Scan for the cell matching the given text and deliver its [x, y] coordinate at center. 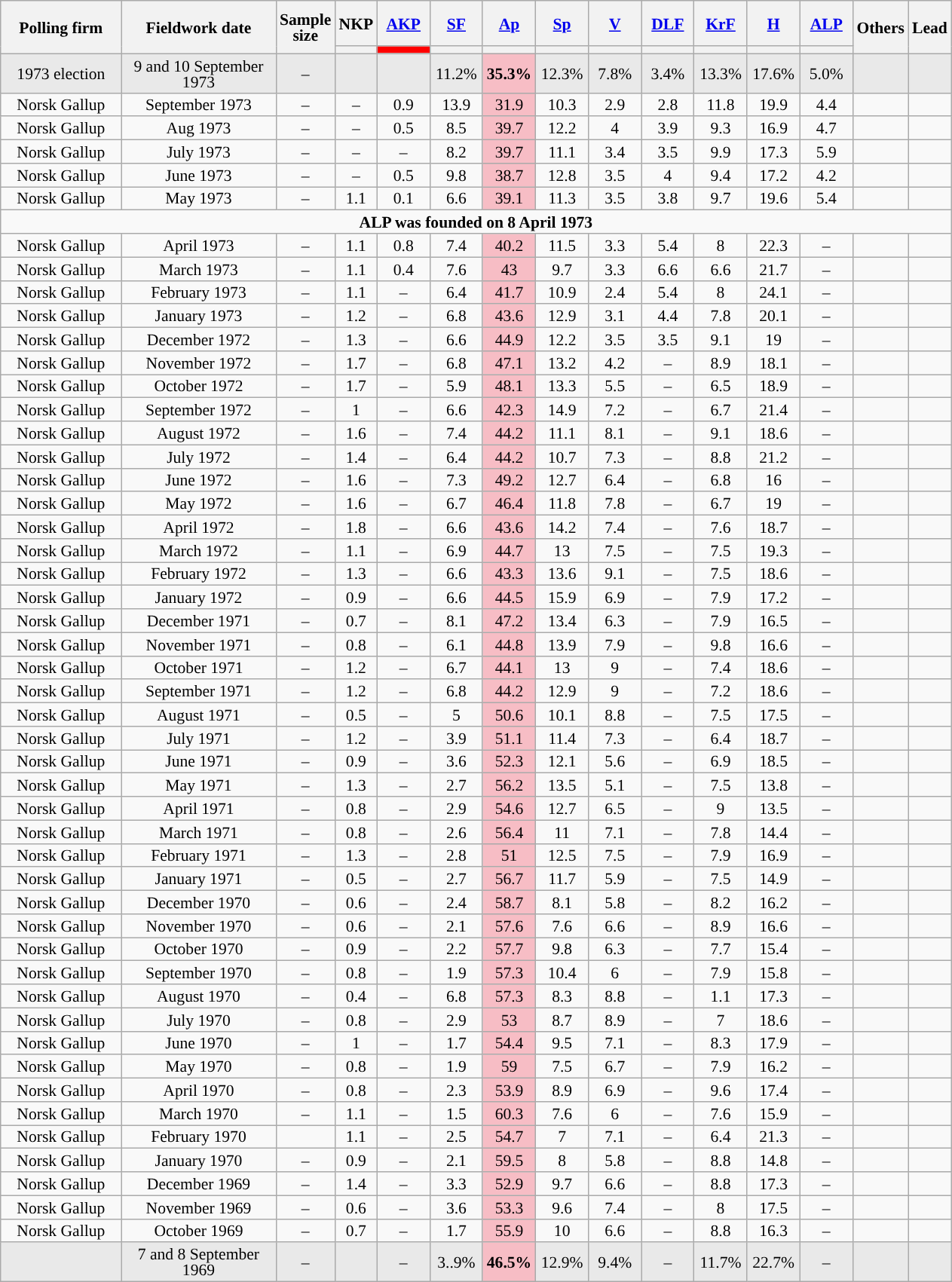
October 1970 [199, 950]
20.1 [773, 317]
7.7 [721, 950]
Lead [930, 27]
11.2% [456, 73]
1.5 [456, 1114]
9.3 [721, 128]
April 1971 [199, 808]
7 and 8 September 1969 [199, 1262]
2.2 [456, 950]
December 1969 [199, 1183]
October 1971 [199, 668]
3..9% [456, 1262]
47.2 [509, 621]
44.7 [509, 550]
May 1973 [199, 199]
5.5 [615, 386]
47.1 [509, 363]
1973 election [61, 73]
November 1972 [199, 363]
November 1971 [199, 644]
11.7% [721, 1262]
February 1972 [199, 574]
43 [509, 268]
11.5 [562, 246]
11 [562, 832]
48.1 [509, 386]
59.5 [509, 1161]
September 1970 [199, 972]
Samplesize [305, 27]
April 1970 [199, 1090]
53 [509, 1019]
January 1971 [199, 879]
12.5 [562, 855]
8.7 [562, 1019]
49.2 [509, 479]
51 [509, 855]
7.8% [615, 73]
54.6 [509, 808]
54.7 [509, 1137]
16.3 [773, 1230]
2.3 [456, 1090]
July 1972 [199, 457]
September 1973 [199, 104]
H [773, 23]
12.3% [562, 73]
9.4% [615, 1262]
3.4 [615, 152]
5.1 [615, 785]
13.3 [562, 386]
43.3 [509, 574]
14.8 [773, 1161]
May 1972 [199, 503]
53.9 [509, 1090]
10.1 [562, 714]
21.3 [773, 1137]
22.3 [773, 246]
44.8 [509, 644]
November 1969 [199, 1207]
9.5 [562, 1043]
December 1972 [199, 339]
1.8 [356, 528]
3.1 [615, 317]
December 1970 [199, 903]
19.3 [773, 550]
Ap [509, 23]
46.4 [509, 503]
February 1973 [199, 292]
May 1971 [199, 785]
11.4 [562, 739]
ALP [826, 23]
14.2 [562, 528]
54.4 [509, 1043]
13.4 [562, 621]
9.4 [721, 175]
March 1972 [199, 550]
56.7 [509, 879]
July 1973 [199, 152]
31.9 [509, 104]
60.3 [509, 1114]
DLF [668, 23]
44.5 [509, 597]
12.8 [562, 175]
57.6 [509, 926]
51.1 [509, 739]
55.9 [509, 1230]
January 1973 [199, 317]
10.3 [562, 104]
March 1971 [199, 832]
10.7 [562, 457]
18.5 [773, 761]
52.9 [509, 1183]
16.5 [773, 621]
10 [562, 1230]
March 1970 [199, 1114]
July 1971 [199, 739]
24.1 [773, 292]
2.5 [456, 1137]
59 [509, 1067]
2.6 [456, 832]
13.6 [562, 574]
38.7 [509, 175]
July 1970 [199, 1019]
22.7% [773, 1262]
Fieldwork date [199, 27]
5.6 [615, 761]
6.1 [456, 644]
13.2 [562, 363]
50.6 [509, 714]
42.3 [509, 410]
10.4 [562, 972]
8.5 [456, 128]
3.4% [668, 73]
15.8 [773, 972]
NKP [356, 23]
0.1 [403, 199]
April 1973 [199, 246]
21.4 [773, 410]
15.4 [773, 950]
5 [456, 714]
October 1972 [199, 386]
12.1 [562, 761]
19.6 [773, 199]
46.5% [509, 1262]
9 and 10 September 1973 [199, 73]
May 1970 [199, 1067]
January 1972 [199, 597]
13.3% [721, 73]
17.9 [773, 1043]
44.1 [509, 668]
October 1969 [199, 1230]
August 1970 [199, 996]
3.8 [668, 199]
14.4 [773, 832]
Aug 1973 [199, 128]
9.9 [721, 152]
December 1971 [199, 621]
AKP [403, 23]
58.7 [509, 903]
39.1 [509, 199]
September 1972 [199, 410]
June 1972 [199, 479]
November 1970 [199, 926]
June 1970 [199, 1043]
SF [456, 23]
V [615, 23]
August 1972 [199, 433]
18.9 [773, 386]
16 [773, 479]
44.9 [509, 339]
February 1970 [199, 1137]
40.2 [509, 246]
11.7 [562, 879]
53.3 [509, 1207]
18.1 [773, 363]
57.7 [509, 950]
September 1971 [199, 692]
ALP was founded on 8 April 1973 [476, 222]
June 1973 [199, 175]
August 1971 [199, 714]
Sp [562, 23]
19.9 [773, 104]
April 1972 [199, 528]
17.6% [773, 73]
Polling firm [61, 27]
35.3% [509, 73]
KrF [721, 23]
March 1973 [199, 268]
21.7 [773, 268]
June 1971 [199, 761]
21.2 [773, 457]
41.7 [509, 292]
52.3 [509, 761]
10.9 [562, 292]
12.9% [562, 1262]
11.3 [562, 199]
January 1970 [199, 1161]
56.2 [509, 785]
Others [880, 27]
February 1971 [199, 855]
4.7 [826, 128]
5.0% [826, 73]
56.4 [509, 832]
17.4 [773, 1090]
13.8 [773, 785]
